Search for the cell housing the specified text and yield its (X, Y) center coordinate. 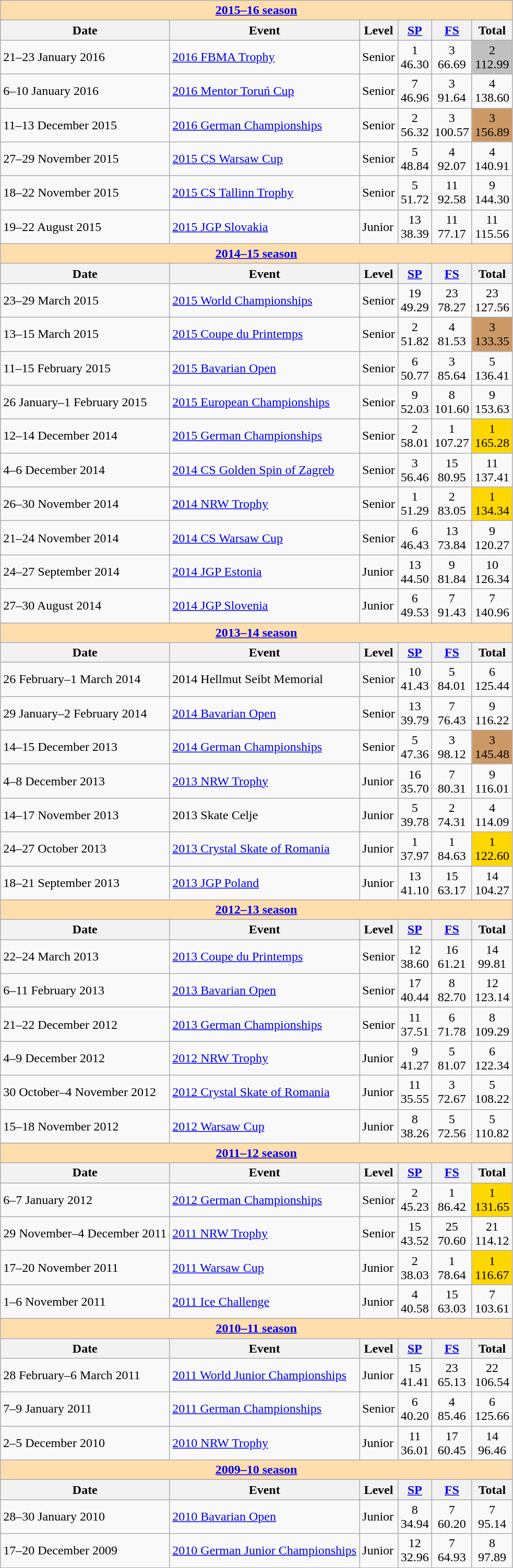
1 107.27 (452, 436)
2015 World Championships (265, 300)
15 63.17 (452, 882)
13 38.39 (414, 226)
1 131.65 (492, 1199)
5 84.01 (452, 679)
9 116.22 (492, 713)
7 140.96 (492, 606)
11 137.41 (492, 470)
2016 FBMA Trophy (265, 57)
2 45.23 (414, 1199)
2011 World Junior Championships (265, 1376)
7 91.43 (452, 606)
1 37.97 (414, 849)
4 114.09 (492, 815)
18–22 November 2015 (85, 193)
13–15 March 2015 (85, 334)
2015–16 season (257, 10)
22 106.54 (492, 1376)
2010 NRW Trophy (265, 1443)
12 38.60 (414, 956)
11 36.01 (414, 1443)
4–6 December 2014 (85, 470)
4 138.60 (492, 91)
2–5 December 2010 (85, 1443)
21 114.12 (492, 1234)
5 136.41 (492, 368)
23–29 March 2015 (85, 300)
2 51.82 (414, 334)
15 63.03 (452, 1302)
2014 Bavarian Open (265, 713)
2015 CS Warsaw Cup (265, 159)
6–10 January 2016 (85, 91)
2 56.32 (414, 125)
17 60.45 (452, 1443)
23 65.13 (452, 1376)
13 73.84 (452, 538)
21–22 December 2012 (85, 1024)
5 39.78 (414, 815)
1–6 November 2011 (85, 1302)
2 83.05 (452, 504)
26–30 November 2014 (85, 504)
9 41.27 (414, 1059)
14 96.46 (492, 1443)
2013 Skate Celje (265, 815)
17–20 November 2011 (85, 1267)
9 153.63 (492, 403)
2016 Mentor Toruń Cup (265, 91)
4 140.91 (492, 159)
6 125.44 (492, 679)
2015 Bavarian Open (265, 368)
2010 Bavarian Open (265, 1516)
2012–13 season (257, 910)
3 66.69 (452, 57)
3 145.48 (492, 747)
7 103.61 (492, 1302)
2 38.03 (414, 1267)
5 48.84 (414, 159)
17–20 December 2009 (85, 1551)
3 72.67 (452, 1092)
8 109.29 (492, 1024)
11 77.17 (452, 226)
6 40.20 (414, 1409)
6 49.53 (414, 606)
14–17 November 2013 (85, 815)
6 71.78 (452, 1024)
7 76.43 (452, 713)
5 81.07 (452, 1059)
1 51.29 (414, 504)
4–8 December 2013 (85, 781)
7 60.20 (452, 1516)
2011–12 season (257, 1153)
13 41.10 (414, 882)
1 122.60 (492, 849)
15–18 November 2012 (85, 1126)
3 85.64 (452, 368)
4 40.58 (414, 1302)
2015 CS Tallinn Trophy (265, 193)
2015 German Championships (265, 436)
2014 Hellmut Seibt Memorial (265, 679)
4–9 December 2012 (85, 1059)
5 110.82 (492, 1126)
11–13 December 2015 (85, 125)
13 44.50 (414, 572)
29 November–4 December 2011 (85, 1234)
7 46.96 (414, 91)
14–15 December 2013 (85, 747)
2 112.99 (492, 57)
9 81.84 (452, 572)
8 82.70 (452, 991)
10 126.34 (492, 572)
2011 Ice Challenge (265, 1302)
22–24 March 2013 (85, 956)
3 91.64 (452, 91)
17 40.44 (414, 991)
2014 German Championships (265, 747)
2014 JGP Slovenia (265, 606)
11 115.56 (492, 226)
5 47.36 (414, 747)
2015 European Championships (265, 403)
2012 NRW Trophy (265, 1059)
23 127.56 (492, 300)
15 41.41 (414, 1376)
5 72.56 (452, 1126)
2011 German Championships (265, 1409)
14 99.81 (492, 956)
15 43.52 (414, 1234)
7–9 January 2011 (85, 1409)
2014–15 season (257, 253)
2 74.31 (452, 815)
14 104.27 (492, 882)
27–30 August 2014 (85, 606)
1 84.63 (452, 849)
2014 NRW Trophy (265, 504)
6–7 January 2012 (85, 1199)
1 78.64 (452, 1267)
11–15 February 2015 (85, 368)
2015 Coupe du Printemps (265, 334)
9 52.03 (414, 403)
8 101.60 (452, 403)
2013 Coupe du Printemps (265, 956)
9 120.27 (492, 538)
21–23 January 2016 (85, 57)
28 February–6 March 2011 (85, 1376)
2009–10 season (257, 1470)
2015 JGP Slovakia (265, 226)
7 64.93 (452, 1551)
19 49.29 (414, 300)
2013 NRW Trophy (265, 781)
23 78.27 (452, 300)
2013 German Championships (265, 1024)
6 46.43 (414, 538)
8 38.26 (414, 1126)
2012 German Championships (265, 1199)
27–29 November 2015 (85, 159)
26 February–1 March 2014 (85, 679)
6 125.66 (492, 1409)
7 95.14 (492, 1516)
2013 JGP Poland (265, 882)
4 92.07 (452, 159)
2013 Crystal Skate of Romania (265, 849)
2013 Bavarian Open (265, 991)
1 134.34 (492, 504)
6 50.77 (414, 368)
12 123.14 (492, 991)
7 80.31 (452, 781)
19–22 August 2015 (85, 226)
3 56.46 (414, 470)
4 81.53 (452, 334)
6 122.34 (492, 1059)
1 165.28 (492, 436)
11 35.55 (414, 1092)
11 92.58 (452, 193)
3 100.57 (452, 125)
2016 German Championships (265, 125)
1 116.67 (492, 1267)
18–21 September 2013 (85, 882)
2014 CS Warsaw Cup (265, 538)
13 39.79 (414, 713)
1 86.42 (452, 1199)
2014 CS Golden Spin of Zagreb (265, 470)
12–14 December 2014 (85, 436)
9 116.01 (492, 781)
2 58.01 (414, 436)
26 January–1 February 2015 (85, 403)
5 108.22 (492, 1092)
3 156.89 (492, 125)
12 32.96 (414, 1551)
5 51.72 (414, 193)
24–27 September 2014 (85, 572)
25 70.60 (452, 1234)
2012 Warsaw Cup (265, 1126)
28–30 January 2010 (85, 1516)
2010–11 season (257, 1328)
2013–14 season (257, 633)
11 37.51 (414, 1024)
2010 German Junior Championships (265, 1551)
8 34.94 (414, 1516)
2011 Warsaw Cup (265, 1267)
2014 JGP Estonia (265, 572)
9 144.30 (492, 193)
3 133.35 (492, 334)
1 46.30 (414, 57)
8 97.89 (492, 1551)
24–27 October 2013 (85, 849)
16 61.21 (452, 956)
29 January–2 February 2014 (85, 713)
10 41.43 (414, 679)
2011 NRW Trophy (265, 1234)
4 85.46 (452, 1409)
3 98.12 (452, 747)
6–11 February 2013 (85, 991)
2012 Crystal Skate of Romania (265, 1092)
21–24 November 2014 (85, 538)
30 October–4 November 2012 (85, 1092)
15 80.95 (452, 470)
16 35.70 (414, 781)
